Identify which cell holds the provided text, then report its (x, y) central coordinate. 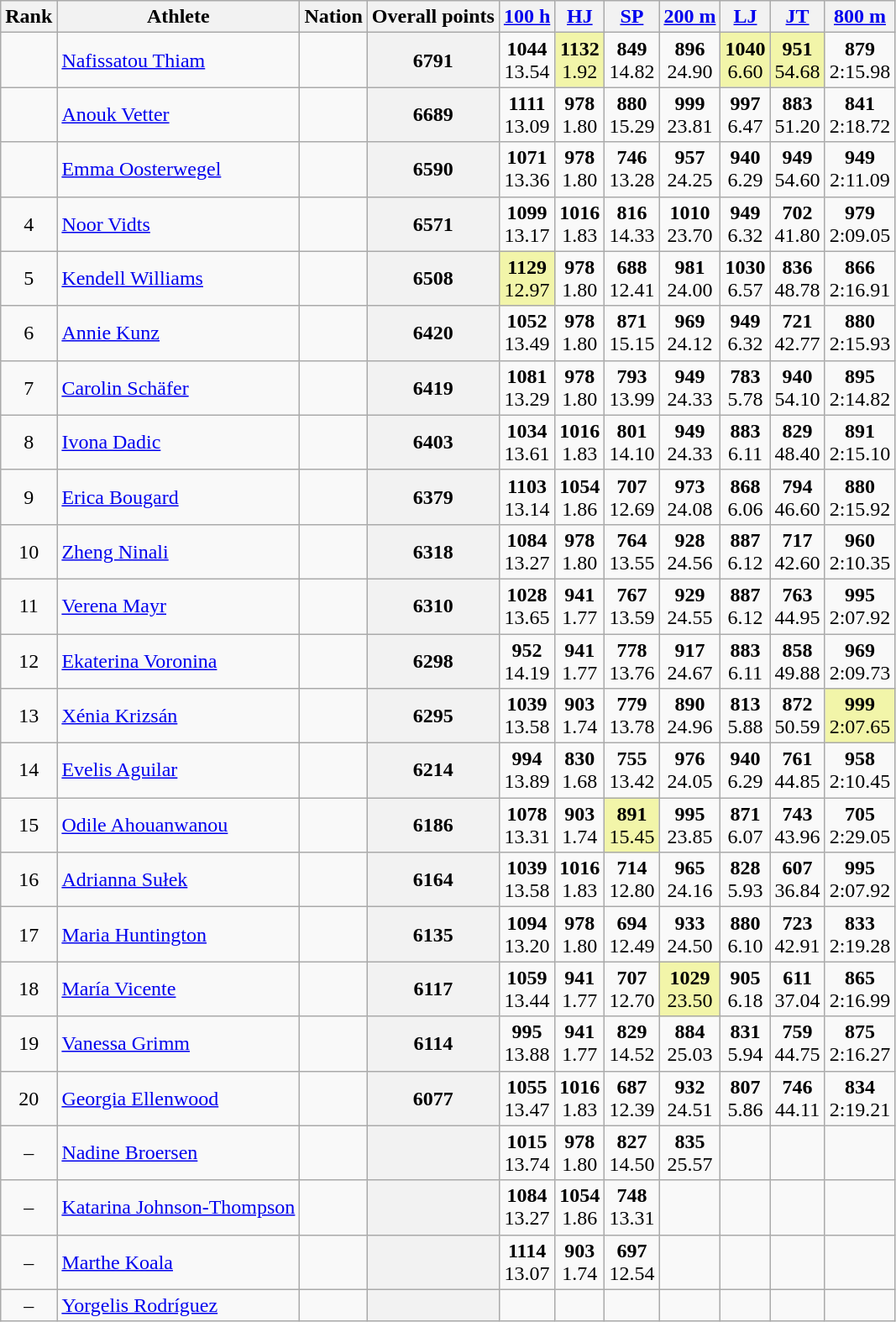
102923.50 (690, 989)
9602:10.35 (860, 551)
8952:14.82 (860, 388)
74644.11 (798, 1099)
Nadine Broersen (178, 1152)
9976.47 (746, 114)
79313.99 (631, 388)
Katarina Johnson-Thompson (178, 1208)
111113.09 (527, 114)
6590 (433, 170)
8332:19.28 (860, 934)
99523.85 (690, 825)
6186 (433, 825)
13 (29, 716)
99413.89 (527, 771)
102813.65 (527, 606)
6114 (433, 1043)
12 (29, 660)
76344.95 (798, 606)
Anouk Vetter (178, 114)
8806.10 (746, 934)
5 (29, 279)
87250.59 (798, 716)
82914.52 (631, 1043)
Nation (333, 17)
Carolin Schäfer (178, 388)
Noor Vidts (178, 223)
89115.45 (631, 825)
74813.31 (631, 1208)
Evelis Aguilar (178, 771)
97324.08 (690, 497)
96924.12 (690, 333)
6310 (433, 606)
60736.84 (798, 880)
10 (29, 551)
LJ (746, 17)
68812.41 (631, 279)
8075.86 (746, 1099)
8802:15.92 (860, 497)
9492:11.09 (860, 170)
103413.61 (527, 442)
6318 (433, 551)
110313.14 (527, 497)
6295 (433, 716)
9792:09.05 (860, 223)
8135.88 (746, 716)
96524.16 (690, 880)
75513.42 (631, 771)
93224.51 (690, 1099)
6135 (433, 934)
72142.77 (798, 333)
18 (29, 989)
99513.88 (527, 1043)
76144.85 (798, 771)
8662:16.91 (860, 279)
95214.19 (527, 660)
6689 (433, 114)
6 (29, 333)
Rank (29, 17)
Kendell Williams (178, 279)
109913.17 (527, 223)
61137.04 (798, 989)
6379 (433, 497)
85849.88 (798, 660)
200 m (690, 17)
6420 (433, 333)
94954.60 (798, 170)
8802:15.93 (860, 333)
89024.96 (690, 716)
101513.74 (527, 1152)
82948.40 (798, 442)
Athlete (178, 17)
María Vicente (178, 989)
79446.60 (798, 497)
69412.49 (631, 934)
JT (798, 17)
7052:29.05 (860, 825)
74343.96 (798, 825)
6508 (433, 279)
Emma Oosterwegel (178, 170)
70712.69 (631, 497)
16 (29, 880)
SP (631, 17)
Marthe Koala (178, 1262)
72342.91 (798, 934)
8412:18.72 (860, 114)
4 (29, 223)
97624.05 (690, 771)
98124.00 (690, 279)
8652:16.99 (860, 989)
71742.60 (798, 551)
8912:15.10 (860, 442)
74613.28 (631, 170)
9 (29, 497)
105213.49 (527, 333)
111413.07 (527, 1262)
83648.78 (798, 279)
76713.59 (631, 606)
6791 (433, 60)
89624.90 (690, 60)
109413.20 (527, 934)
6164 (433, 880)
Odile Ahouanwanou (178, 825)
8792:15.98 (860, 60)
84914.82 (631, 60)
10406.60 (746, 60)
107813.31 (527, 825)
6117 (433, 989)
76413.55 (631, 551)
8752:16.27 (860, 1043)
104413.54 (527, 60)
94054.10 (798, 388)
14 (29, 771)
11321.92 (579, 60)
7 (29, 388)
Ekaterina Voronina (178, 660)
91724.67 (690, 660)
8716.07 (746, 825)
88015.29 (631, 114)
Nafissatou Thiam (178, 60)
88425.03 (690, 1043)
82714.50 (631, 1152)
92824.56 (690, 551)
Ivona Dadic (178, 442)
8686.06 (746, 497)
9056.18 (746, 989)
800 m (860, 17)
107113.36 (527, 170)
95724.25 (690, 170)
Verena Mayr (178, 606)
8342:19.21 (860, 1099)
7835.78 (746, 388)
8301.68 (579, 771)
6403 (433, 442)
68712.39 (631, 1099)
100 h (527, 17)
71412.80 (631, 880)
10306.57 (746, 279)
Zheng Ninali (178, 551)
105513.47 (527, 1099)
Overall points (433, 17)
99923.81 (690, 114)
77913.78 (631, 716)
9582:10.45 (860, 771)
Xénia Krizsán (178, 716)
83525.57 (690, 1152)
6214 (433, 771)
70241.80 (798, 223)
88351.20 (798, 114)
20 (29, 1099)
9992:07.65 (860, 716)
Vanessa Grimm (178, 1043)
HJ (579, 17)
108113.29 (527, 388)
8315.94 (746, 1043)
8285.93 (746, 880)
11 (29, 606)
6298 (433, 660)
101023.70 (690, 223)
19 (29, 1043)
105913.44 (527, 989)
80114.10 (631, 442)
81614.33 (631, 223)
6077 (433, 1099)
Erica Bougard (178, 497)
Adrianna Sułek (178, 880)
17 (29, 934)
70712.70 (631, 989)
92924.55 (690, 606)
9692:09.73 (860, 660)
93324.50 (690, 934)
Maria Huntington (178, 934)
6571 (433, 223)
77813.76 (631, 660)
Georgia Ellenwood (178, 1099)
69712.54 (631, 1262)
8 (29, 442)
95154.68 (798, 60)
75944.75 (798, 1043)
15 (29, 825)
6419 (433, 388)
87115.15 (631, 333)
Annie Kunz (178, 333)
Yorgelis Rodríguez (178, 1305)
112912.97 (527, 279)
